Search for the cell housing the specified text and yield its [x, y] center coordinate. 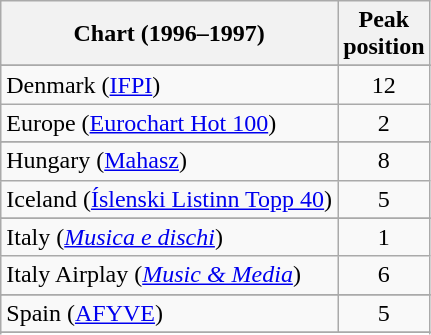
Europe (Eurochart Hot 100) [170, 123]
12 [384, 85]
Hungary (Mahasz) [170, 161]
Denmark (IFPI) [170, 85]
Italy (Musica e dischi) [170, 237]
8 [384, 161]
2 [384, 123]
1 [384, 237]
Peakposition [384, 34]
6 [384, 275]
Chart (1996–1997) [170, 34]
Italy Airplay (Music & Media) [170, 275]
Iceland (Íslenski Listinn Topp 40) [170, 199]
Spain (AFYVE) [170, 313]
